Pinpoint the cell where the given text exists, returning its [X, Y] midpoint coordinate. 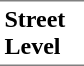
Street Level [42, 33]
